Scan for the cell matching the given text and deliver its [X, Y] coordinate at center. 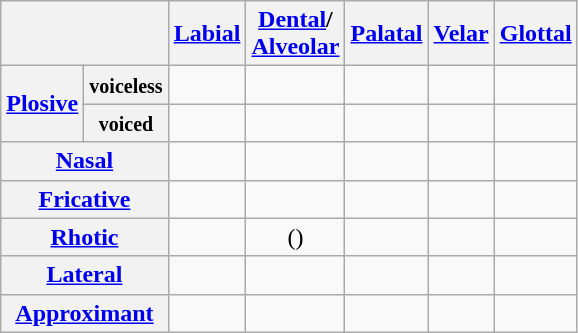
Labial [207, 34]
Approximant [84, 313]
Dental/Alveolar [296, 34]
Nasal [84, 161]
Rhotic [84, 237]
Lateral [84, 275]
Plosive [42, 104]
voiceless [126, 85]
Fricative [84, 199]
Velar [461, 34]
Palatal [386, 34]
() [296, 237]
voiced [126, 123]
Glottal [536, 34]
